Locate the cell with the specified text and output its (X, Y) center coordinate. 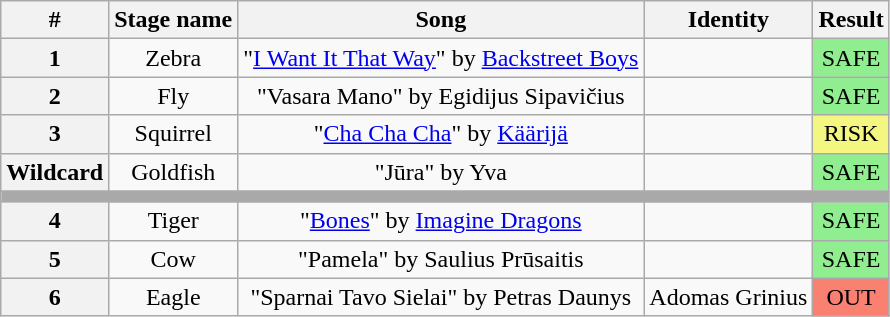
Cow (174, 259)
Eagle (174, 297)
Squirrel (174, 134)
"Cha Cha Cha" by Käärijä (441, 134)
Stage name (174, 20)
"Bones" by Imagine Dragons (441, 221)
"I Want It That Way" by Backstreet Boys (441, 58)
Goldfish (174, 172)
"Vasara Mano" by Egidijus Sipavičius (441, 96)
Song (441, 20)
5 (55, 259)
"Pamela" by Saulius Prūsaitis (441, 259)
Result (851, 20)
4 (55, 221)
2 (55, 96)
"Sparnai Tavo Sielai" by Petras Daunys (441, 297)
Zebra (174, 58)
Wildcard (55, 172)
6 (55, 297)
OUT (851, 297)
# (55, 20)
Tiger (174, 221)
3 (55, 134)
RISK (851, 134)
"Jūra" by Yva (441, 172)
Adomas Grinius (728, 297)
Identity (728, 20)
Fly (174, 96)
1 (55, 58)
